Provide the (X, Y) coordinate of the cell's center where the given text is located.  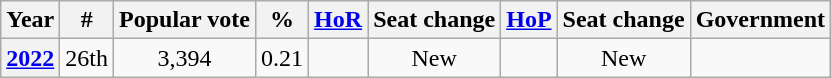
0.21 (282, 58)
HoP (529, 20)
Year (30, 20)
26th (87, 58)
Popular vote (185, 20)
# (87, 20)
2022 (30, 58)
HoR (338, 20)
3,394 (185, 58)
Government (760, 20)
% (282, 20)
